Detect which cell encompasses the target text, then output its [x, y] center coordinate. 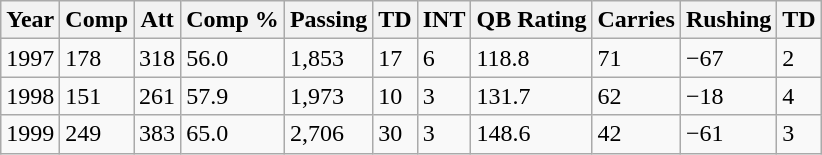
62 [636, 96]
249 [97, 134]
QB Rating [532, 20]
1999 [30, 134]
−67 [728, 58]
Att [158, 20]
151 [97, 96]
−18 [728, 96]
118.8 [532, 58]
65.0 [233, 134]
17 [395, 58]
10 [395, 96]
Rushing [728, 20]
261 [158, 96]
1997 [30, 58]
383 [158, 134]
1,853 [328, 58]
4 [799, 96]
Carries [636, 20]
148.6 [532, 134]
30 [395, 134]
318 [158, 58]
INT [444, 20]
71 [636, 58]
Comp [97, 20]
42 [636, 134]
2 [799, 58]
Comp % [233, 20]
−61 [728, 134]
Year [30, 20]
6 [444, 58]
1,973 [328, 96]
57.9 [233, 96]
131.7 [532, 96]
2,706 [328, 134]
56.0 [233, 58]
1998 [30, 96]
Passing [328, 20]
178 [97, 58]
